Search for the cell housing the specified text and yield its [x, y] center coordinate. 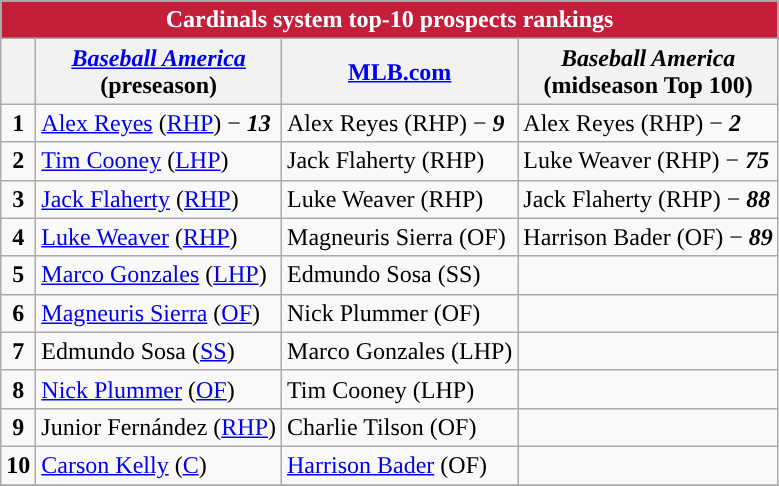
Harrison Bader (OF) − 89 [648, 237]
8 [18, 389]
6 [18, 313]
Baseball America(midseason Top 100) [648, 72]
7 [18, 351]
Harrison Bader (OF) [400, 465]
Junior Fernández (RHP) [159, 427]
2 [18, 161]
Alex Reyes (RHP) − 13 [159, 123]
Alex Reyes (RHP) − 2 [648, 123]
Jack Flaherty (RHP) − 88 [648, 199]
4 [18, 237]
Luke Weaver (RHP) − 75 [648, 161]
10 [18, 465]
Baseball America(preseason) [159, 72]
1 [18, 123]
MLB.com [400, 72]
Charlie Tilson (OF) [400, 427]
Carson Kelly (C) [159, 465]
3 [18, 199]
5 [18, 275]
Alex Reyes (RHP) − 9 [400, 123]
Cardinals system top-10 prospects rankings [390, 20]
9 [18, 427]
